Pinpoint the cell where the given text exists, returning its [x, y] midpoint coordinate. 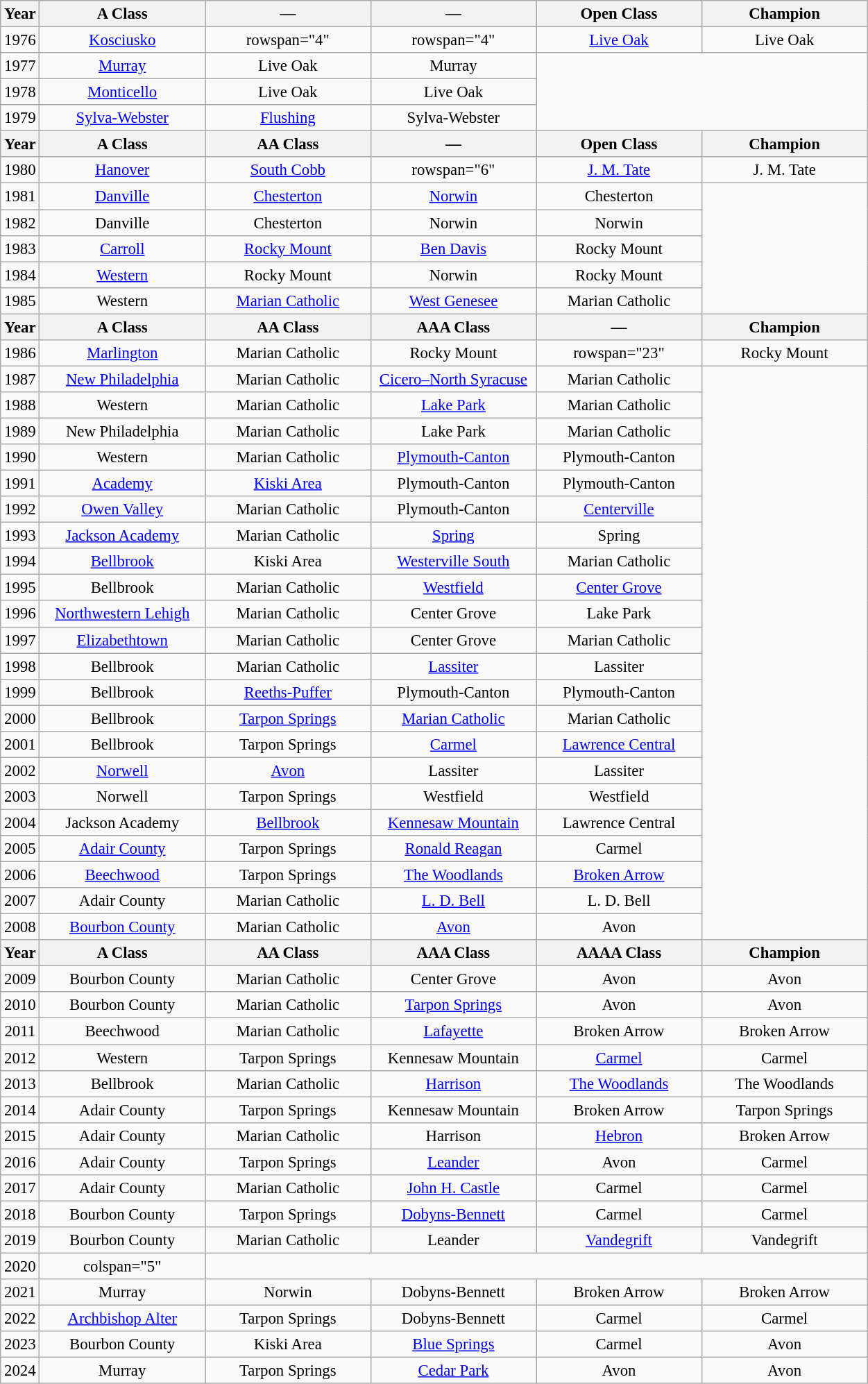
1977 [20, 66]
2017 [20, 1188]
Hanover [122, 170]
2012 [20, 1058]
Ben Davis [454, 248]
Marlington [122, 353]
Lafayette [454, 1031]
Centerville [619, 509]
Flushing [289, 118]
2014 [20, 1110]
Cicero–North Syracuse [454, 379]
Westerville South [454, 562]
2024 [20, 1371]
1983 [20, 248]
2003 [20, 797]
1981 [20, 196]
Hebron [619, 1136]
2018 [20, 1214]
Academy [122, 484]
2019 [20, 1240]
1984 [20, 275]
1985 [20, 301]
West Genesee [454, 301]
2004 [20, 822]
2015 [20, 1136]
2006 [20, 875]
1999 [20, 692]
rowspan="23" [619, 353]
2022 [20, 1319]
2002 [20, 770]
1995 [20, 588]
1976 [20, 40]
2007 [20, 901]
2008 [20, 927]
1980 [20, 170]
South Cobb [289, 170]
2021 [20, 1292]
1982 [20, 223]
2020 [20, 1266]
Archbishop Alter [122, 1319]
colspan="5" [122, 1266]
2013 [20, 1083]
Cedar Park [454, 1371]
2016 [20, 1162]
2023 [20, 1344]
Monticello [122, 92]
1992 [20, 509]
1993 [20, 536]
John H. Castle [454, 1188]
2011 [20, 1031]
1986 [20, 353]
2005 [20, 849]
Carroll [122, 248]
1979 [20, 118]
1978 [20, 92]
Kosciusko [122, 40]
1989 [20, 431]
Ronald Reagan [454, 849]
1988 [20, 405]
1991 [20, 484]
1987 [20, 379]
Northwestern Lehigh [122, 614]
Owen Valley [122, 509]
1996 [20, 614]
2000 [20, 718]
AAAA Class [619, 953]
2010 [20, 1006]
2001 [20, 745]
2009 [20, 979]
Elizabethtown [122, 640]
Blue Springs [454, 1344]
1997 [20, 640]
1998 [20, 666]
Reeths-Puffer [289, 692]
rowspan="6" [454, 170]
1994 [20, 562]
1990 [20, 457]
